Pinpoint the cell where the given text exists, returning its (x, y) midpoint coordinate. 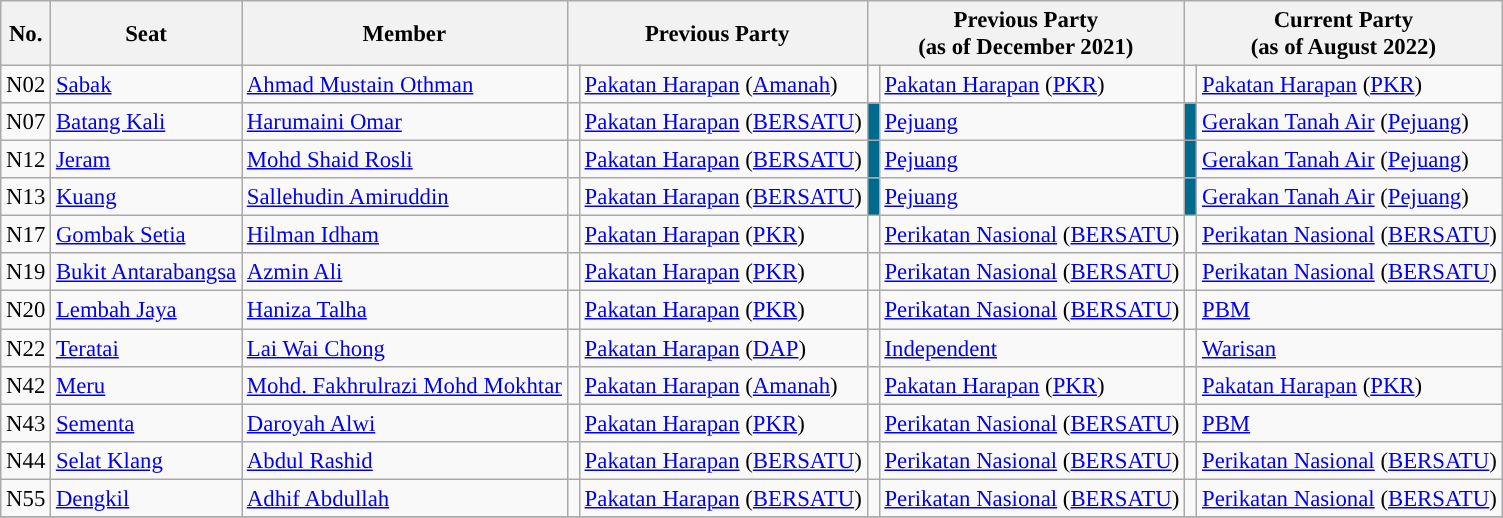
Sementa (146, 423)
Haniza Talha (405, 310)
N02 (26, 85)
Dengkil (146, 498)
Teratai (146, 348)
Mohd. Fakhrulrazi Mohd Mokhtar (405, 385)
Bukit Antarabangsa (146, 273)
Seat (146, 34)
Azmin Ali (405, 273)
Meru (146, 385)
N44 (26, 460)
Kuang (146, 197)
Batang Kali (146, 122)
N42 (26, 385)
N12 (26, 160)
Warisan (1350, 348)
Lembah Jaya (146, 310)
Ahmad Mustain Othman (405, 85)
Lai Wai Chong (405, 348)
Daroyah Alwi (405, 423)
Member (405, 34)
N55 (26, 498)
Pakatan Harapan (DAP) (723, 348)
Current Party(as of August 2022) (1344, 34)
Jeram (146, 160)
Previous Party(as of December 2021) (1026, 34)
Sallehudin Amiruddin (405, 197)
N20 (26, 310)
Hilman Idham (405, 235)
N19 (26, 273)
Previous Party (717, 34)
Independent (1032, 348)
N13 (26, 197)
No. (26, 34)
Adhif Abdullah (405, 498)
Harumaini Omar (405, 122)
Abdul Rashid (405, 460)
N22 (26, 348)
N07 (26, 122)
Mohd Shaid Rosli (405, 160)
Sabak (146, 85)
N43 (26, 423)
Selat Klang (146, 460)
Gombak Setia (146, 235)
N17 (26, 235)
